Scan for the cell matching the given text and deliver its [X, Y] coordinate at center. 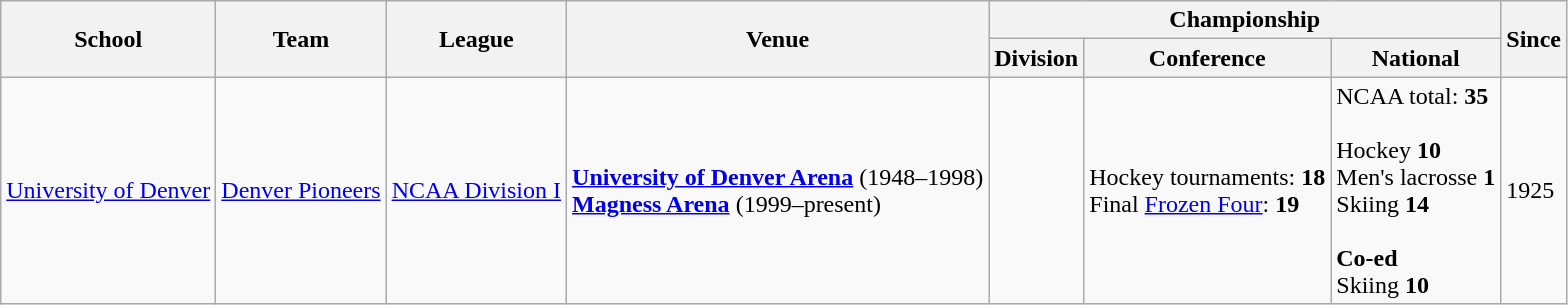
Conference [1208, 58]
University of Denver Arena (1948–1998)Magness Arena (1999–present) [778, 190]
NCAA total: 35Hockey 10 Men's lacrosse 1 Skiing 14Co-edSkiing 10 [1416, 190]
Hockey tournaments: 18Final Frozen Four: 19 [1208, 190]
Since [1534, 39]
University of Denver [108, 190]
National [1416, 58]
League [476, 39]
Venue [778, 39]
1925 [1534, 190]
Division [1036, 58]
Denver Pioneers [301, 190]
School [108, 39]
Championship [1245, 20]
Team [301, 39]
NCAA Division I [476, 190]
